Capture the cell that displays the provided text and extract its [x, y] central coordinate. 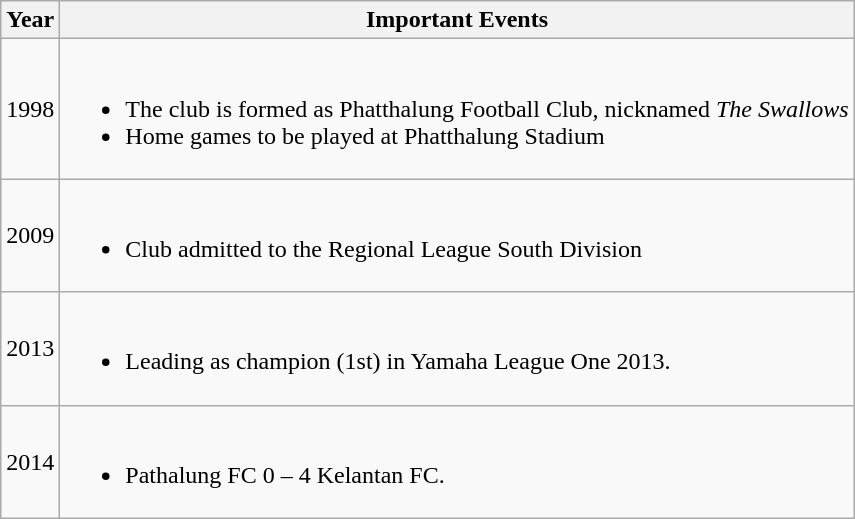
Important Events [457, 20]
2013 [30, 348]
Year [30, 20]
1998 [30, 109]
Pathalung FC 0 – 4 Kelantan FC. [457, 462]
Club admitted to the Regional League South Division [457, 236]
Leading as champion (1st) in Yamaha League One 2013. [457, 348]
2014 [30, 462]
2009 [30, 236]
The club is formed as Phatthalung Football Club, nicknamed The SwallowsHome games to be played at Phatthalung Stadium [457, 109]
